Extract the [x, y] coordinate from the center of the cell holding the provided text.  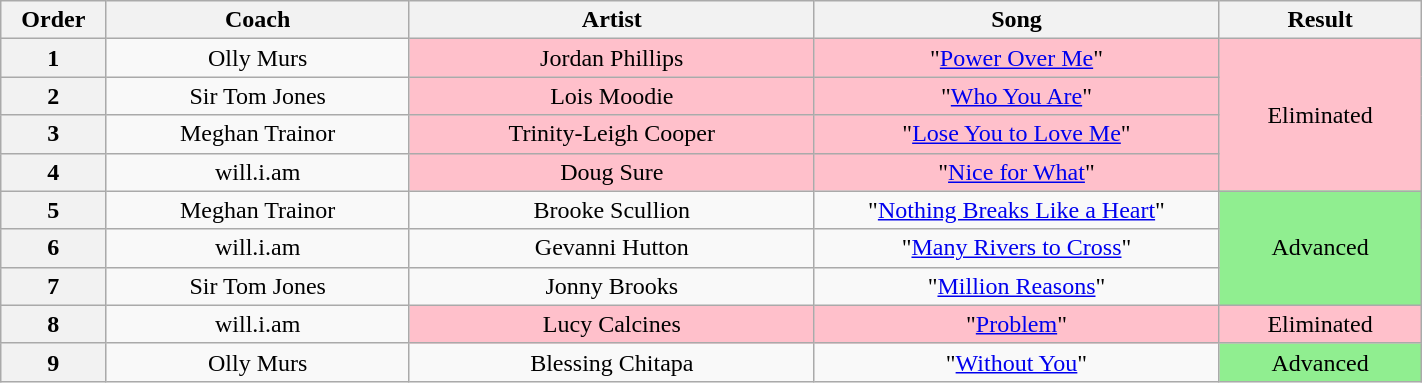
"Lose You to Love Me" [1016, 134]
Brooke Scullion [612, 210]
4 [54, 172]
"Without You" [1016, 362]
Artist [612, 20]
Trinity-Leigh Cooper [612, 134]
7 [54, 286]
Order [54, 20]
1 [54, 58]
"Nice for What" [1016, 172]
8 [54, 324]
Jonny Brooks [612, 286]
Gevanni Hutton [612, 248]
"Power Over Me" [1016, 58]
9 [54, 362]
"Who You Are" [1016, 96]
Lucy Calcines [612, 324]
2 [54, 96]
"Many Rivers to Cross" [1016, 248]
"Million Reasons" [1016, 286]
Song [1016, 20]
5 [54, 210]
6 [54, 248]
"Nothing Breaks Like a Heart" [1016, 210]
Result [1320, 20]
Lois Moodie [612, 96]
Coach [258, 20]
3 [54, 134]
"Problem" [1016, 324]
Jordan Phillips [612, 58]
Blessing Chitapa [612, 362]
Doug Sure [612, 172]
